Scan for the cell matching the given text and deliver its (X, Y) coordinate at center. 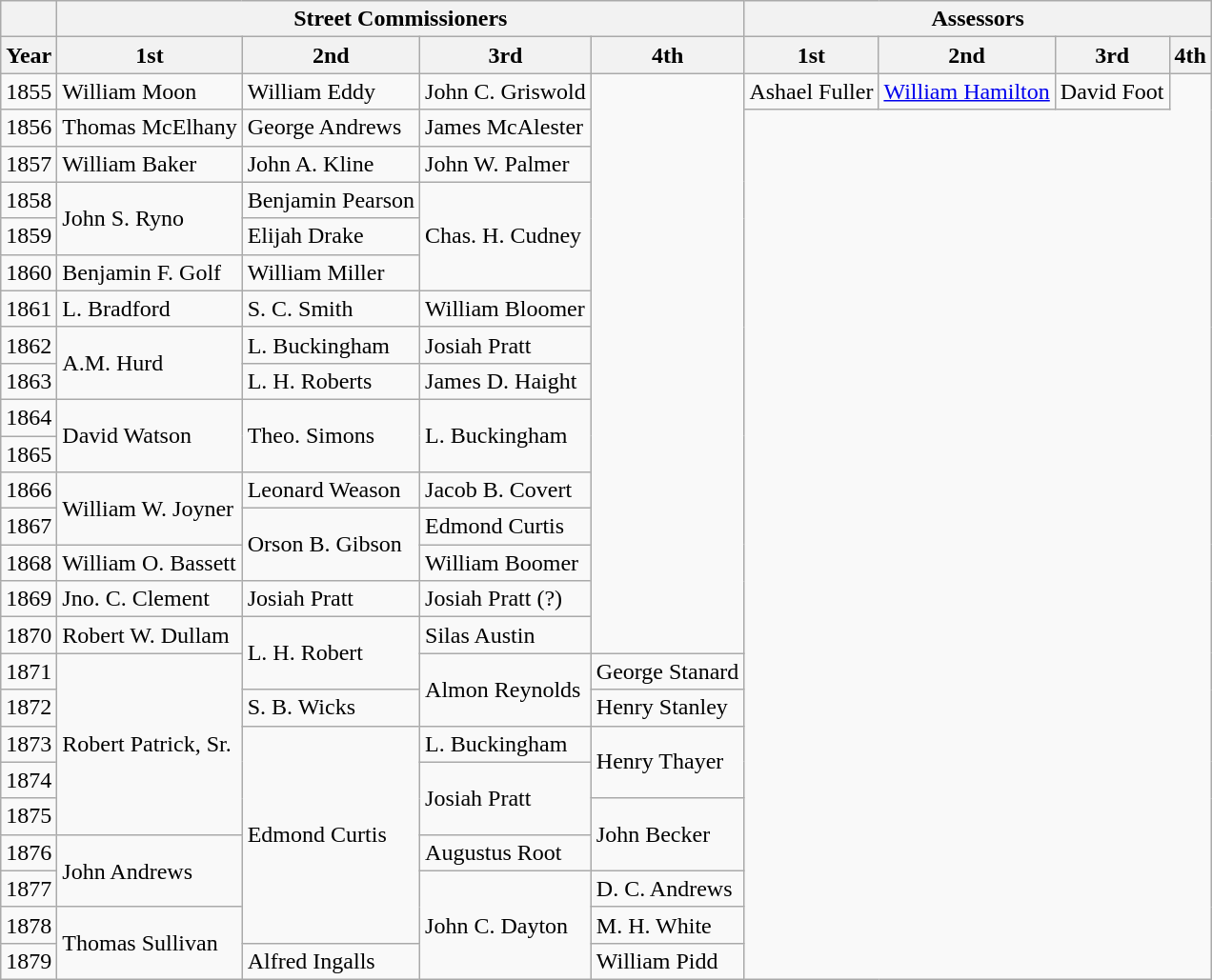
Benjamin F. Golf (150, 272)
Orson B. Gibson (331, 545)
Leonard Weason (331, 490)
1875 (29, 816)
A.M. Hurd (150, 363)
George Andrews (331, 128)
Augustus Root (506, 852)
William Pidd (667, 961)
1863 (29, 381)
1869 (29, 599)
1860 (29, 272)
1858 (29, 200)
1868 (29, 563)
1861 (29, 309)
John A. Kline (331, 164)
David Watson (150, 435)
L. H. Roberts (331, 381)
John C. Dayton (506, 925)
John C. Griswold (506, 91)
William Eddy (331, 91)
Silas Austin (506, 635)
1859 (29, 236)
John S. Ryno (150, 218)
John Becker (667, 834)
1870 (29, 635)
L. Bradford (150, 309)
S. B. Wicks (331, 708)
Assessors (978, 19)
David Foot (1112, 91)
1871 (29, 671)
1855 (29, 91)
Jacob B. Covert (506, 490)
M. H. White (667, 925)
Jno. C. Clement (150, 599)
1872 (29, 708)
1873 (29, 744)
James McAlester (506, 128)
S. C. Smith (331, 309)
1857 (29, 164)
Chas. H. Cudney (506, 236)
William W. Joyner (150, 509)
Thomas Sullivan (150, 943)
James D. Haight (506, 381)
1864 (29, 417)
William Bloomer (506, 309)
1878 (29, 925)
L. H. Robert (331, 653)
William Miller (331, 272)
Josiah Pratt (?) (506, 599)
1874 (29, 780)
William Moon (150, 91)
1867 (29, 527)
Benjamin Pearson (331, 200)
1866 (29, 490)
Alfred Ingalls (331, 961)
1876 (29, 852)
Ashael Fuller (812, 91)
Robert Patrick, Sr. (150, 744)
Thomas McElhany (150, 128)
Almon Reynolds (506, 690)
Elijah Drake (331, 236)
William Hamilton (966, 91)
Henry Stanley (667, 708)
John Andrews (150, 870)
Theo. Simons (331, 435)
George Stanard (667, 671)
Year (29, 55)
D. C. Andrews (667, 889)
William Boomer (506, 563)
1862 (29, 345)
1856 (29, 128)
1879 (29, 961)
Henry Thayer (667, 762)
John W. Palmer (506, 164)
1865 (29, 454)
William O. Bassett (150, 563)
William Baker (150, 164)
Street Commissioners (400, 19)
Robert W. Dullam (150, 635)
1877 (29, 889)
